Capture the cell that displays the provided text and extract its [X, Y] central coordinate. 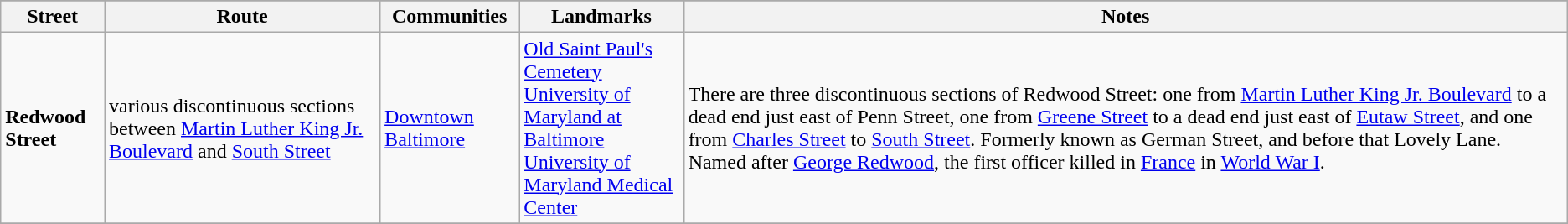
Street [53, 17]
various discontinuous sections between Martin Luther King Jr. Boulevard and South Street [241, 128]
Landmarks [601, 17]
Old Saint Paul's CemeteryUniversity of Maryland at BaltimoreUniversity of Maryland Medical Center [601, 128]
Communities [450, 17]
Notes [1126, 17]
Route [241, 17]
Downtown Baltimore [450, 128]
Redwood Street [53, 128]
